Pinpoint the cell where the given text exists, returning its [x, y] midpoint coordinate. 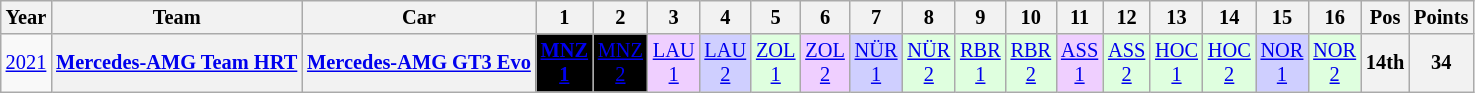
13 [1176, 17]
HOC1 [1176, 63]
11 [1080, 17]
14th [1385, 63]
NOR1 [1282, 63]
14 [1230, 17]
Pos [1385, 17]
2 [620, 17]
Year [26, 17]
9 [980, 17]
10 [1031, 17]
3 [674, 17]
RBR1 [980, 63]
HOC2 [1230, 63]
NÜR2 [928, 63]
12 [1126, 17]
6 [824, 17]
ASS2 [1126, 63]
LAU1 [674, 63]
Team [176, 17]
LAU2 [725, 63]
34 [1441, 63]
Car [419, 17]
ZOL2 [824, 63]
MNZ2 [620, 63]
7 [876, 17]
8 [928, 17]
Mercedes-AMG Team HRT [176, 63]
MNZ1 [564, 63]
15 [1282, 17]
2021 [26, 63]
RBR2 [1031, 63]
5 [776, 17]
ASS1 [1080, 63]
NOR2 [1334, 63]
Points [1441, 17]
NÜR1 [876, 63]
Mercedes-AMG GT3 Evo [419, 63]
4 [725, 17]
ZOL1 [776, 63]
1 [564, 17]
16 [1334, 17]
